Output the (x, y) coordinate of the center of the cell containing the given text.  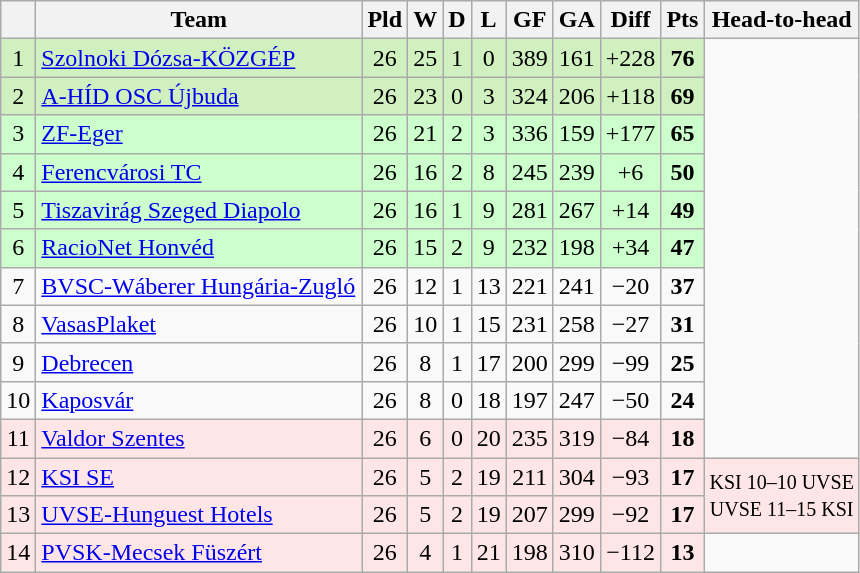
47 (682, 248)
ZF-Eger (199, 134)
76 (682, 58)
UVSE-Hunguest Hotels (199, 515)
−93 (630, 477)
PVSK-Mecsek Füszért (199, 553)
+177 (630, 134)
W (426, 20)
231 (530, 324)
Tiszavirág Szeged Diapolo (199, 210)
KSI 10–10 UVSEUVSE 11–15 KSI (782, 496)
161 (576, 58)
20 (488, 438)
L (488, 20)
GA (576, 20)
200 (530, 362)
232 (530, 248)
211 (530, 477)
−50 (630, 400)
241 (576, 286)
−84 (630, 438)
267 (576, 210)
206 (576, 96)
+118 (630, 96)
Debrecen (199, 362)
Head-to-head (782, 20)
Ferencvárosi TC (199, 172)
235 (530, 438)
Kaposvár (199, 400)
Szolnoki Dózsa-KÖZGÉP (199, 58)
KSI SE (199, 477)
Pts (682, 20)
197 (530, 400)
Team (199, 20)
−99 (630, 362)
D (457, 20)
324 (530, 96)
+34 (630, 248)
245 (530, 172)
258 (576, 324)
GF (530, 20)
31 (682, 324)
239 (576, 172)
65 (682, 134)
RacioNet Honvéd (199, 248)
159 (576, 134)
A-HÍD OSC Újbuda (199, 96)
221 (530, 286)
+14 (630, 210)
−20 (630, 286)
−112 (630, 553)
49 (682, 210)
37 (682, 286)
24 (682, 400)
247 (576, 400)
69 (682, 96)
319 (576, 438)
7 (18, 286)
+6 (630, 172)
23 (426, 96)
310 (576, 553)
50 (682, 172)
207 (530, 515)
−27 (630, 324)
14 (18, 553)
336 (530, 134)
−92 (630, 515)
BVSC-Wáberer Hungária-Zugló (199, 286)
Diff (630, 20)
11 (18, 438)
389 (530, 58)
Pld (385, 20)
VasasPlaket (199, 324)
Valdor Szentes (199, 438)
281 (530, 210)
+228 (630, 58)
304 (576, 477)
